Return [X, Y] of the center of cell containing provided text 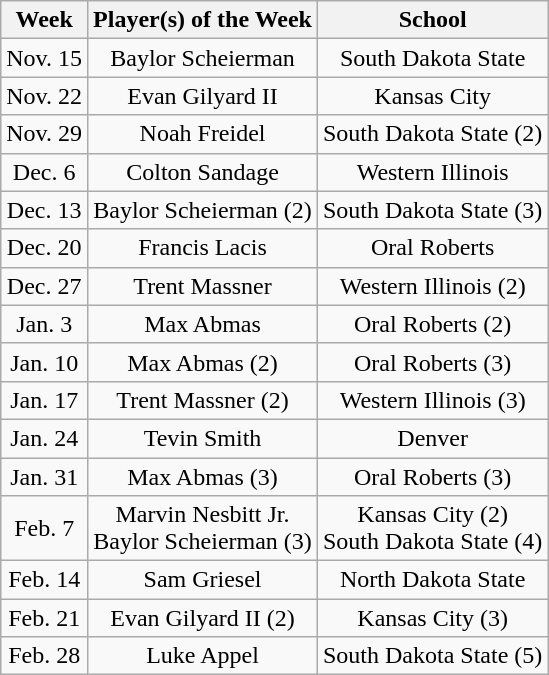
Max Abmas [203, 324]
Baylor Scheierman [203, 58]
Nov. 15 [44, 58]
South Dakota State [432, 58]
Player(s) of the Week [203, 20]
Jan. 17 [44, 400]
Luke Appel [203, 656]
Jan. 24 [44, 438]
South Dakota State (5) [432, 656]
Feb. 14 [44, 580]
Nov. 29 [44, 134]
South Dakota State (2) [432, 134]
School [432, 20]
South Dakota State (3) [432, 210]
Francis Lacis [203, 248]
Kansas City (3) [432, 618]
Kansas City [432, 96]
Max Abmas (2) [203, 362]
Tevin Smith [203, 438]
Colton Sandage [203, 172]
Week [44, 20]
Dec. 6 [44, 172]
Dec. 20 [44, 248]
North Dakota State [432, 580]
Western Illinois (2) [432, 286]
Feb. 28 [44, 656]
Oral Roberts [432, 248]
Noah Freidel [203, 134]
Nov. 22 [44, 96]
Dec. 13 [44, 210]
Denver [432, 438]
Oral Roberts (2) [432, 324]
Marvin Nesbitt Jr.Baylor Scheierman (3) [203, 528]
Dec. 27 [44, 286]
Trent Massner (2) [203, 400]
Western Illinois [432, 172]
Baylor Scheierman (2) [203, 210]
Sam Griesel [203, 580]
Western Illinois (3) [432, 400]
Feb. 7 [44, 528]
Evan Gilyard II [203, 96]
Jan. 10 [44, 362]
Max Abmas (3) [203, 477]
Feb. 21 [44, 618]
Trent Massner [203, 286]
Jan. 31 [44, 477]
Evan Gilyard II (2) [203, 618]
Jan. 3 [44, 324]
Kansas City (2)South Dakota State (4) [432, 528]
